For the text-containing cell, return its midpoint in [X, Y] coordinate format. 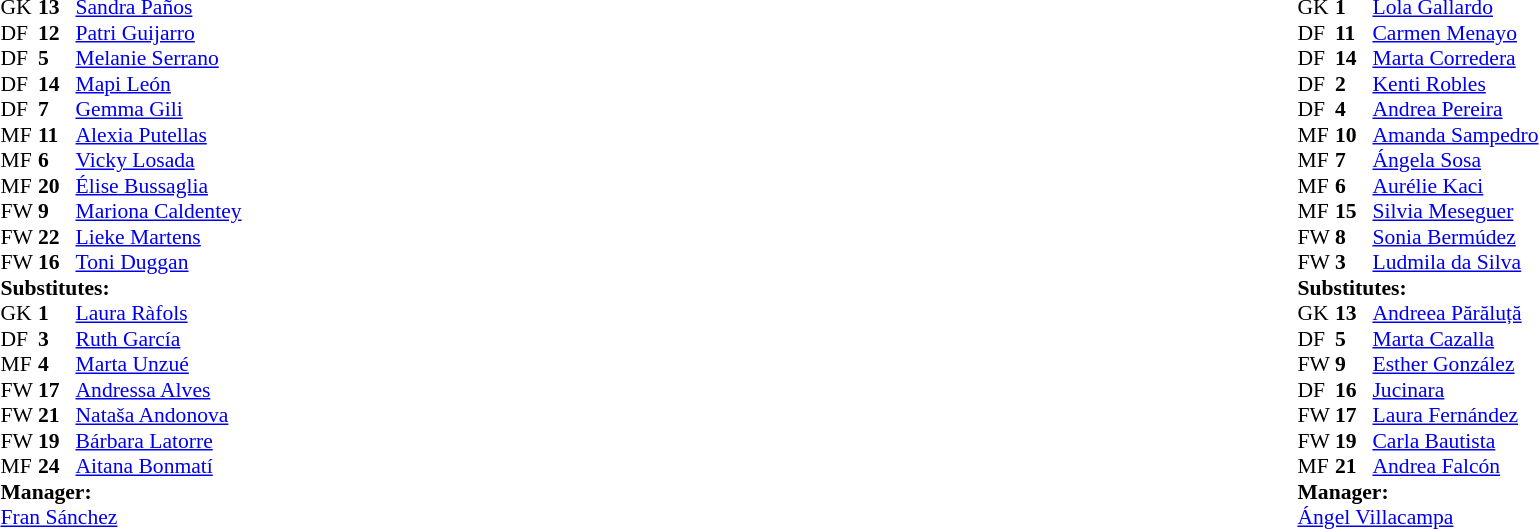
10 [1354, 135]
Silvia Meseguer [1455, 211]
22 [57, 237]
8 [1354, 237]
Vicky Losada [159, 161]
12 [57, 33]
Andressa Alves [159, 390]
13 [1354, 313]
Andreea Părăluță [1455, 313]
Patri Guijarro [159, 33]
Jucinara [1455, 390]
Amanda Sampedro [1455, 135]
Andrea Pereira [1455, 109]
Toni Duggan [159, 263]
15 [1354, 211]
Gemma Gili [159, 109]
Aitana Bonmatí [159, 467]
Ludmila da Silva [1455, 263]
Carla Bautista [1455, 441]
Lieke Martens [159, 237]
Carmen Menayo [1455, 33]
Esther González [1455, 365]
2 [1354, 84]
Andrea Falcón [1455, 467]
Mapi León [159, 84]
20 [57, 186]
1 [57, 313]
Aurélie Kaci [1455, 186]
Sonia Bermúdez [1455, 237]
Laura Fernández [1455, 415]
Marta Unzué [159, 365]
Melanie Serrano [159, 59]
Ruth García [159, 339]
Marta Corredera [1455, 59]
Laura Ràfols [159, 313]
Kenti Robles [1455, 84]
Nataša Andonova [159, 415]
Alexia Putellas [159, 135]
Élise Bussaglia [159, 186]
Marta Cazalla [1455, 339]
Bárbara Latorre [159, 441]
Mariona Caldentey [159, 211]
Ángela Sosa [1455, 161]
24 [57, 467]
